Pinpoint the cell where the given text exists, returning its [X, Y] midpoint coordinate. 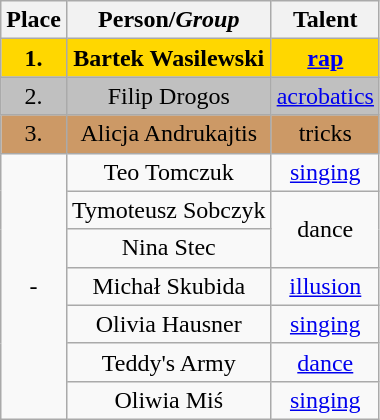
Tymoteusz Sobczyk [168, 210]
Teddy's Army [168, 362]
rap [325, 58]
1. [34, 58]
illusion [325, 286]
3. [34, 134]
Talent [325, 20]
Teo Tomczuk [168, 172]
Person/Group [168, 20]
Michał Skubida [168, 286]
Filip Drogos [168, 96]
2. [34, 96]
Nina Stec [168, 248]
tricks [325, 134]
- [34, 286]
Olivia Hausner [168, 324]
Alicja Andrukajtis [168, 134]
Place [34, 20]
Bartek Wasilewski [168, 58]
Oliwia Miś [168, 400]
acrobatics [325, 96]
